Pinpoint the cell where the given text exists, returning its [X, Y] midpoint coordinate. 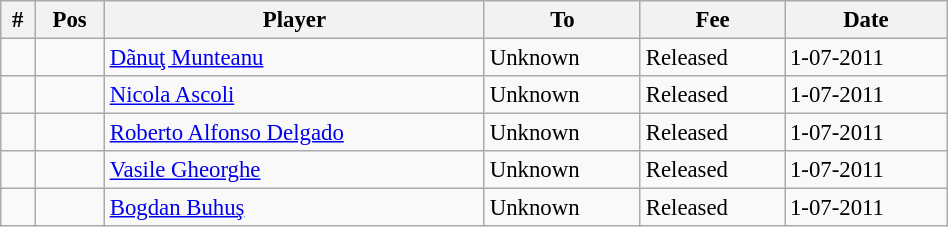
Bogdan Buhuş [294, 208]
Pos [70, 20]
Nicola Ascoli [294, 95]
Fee [712, 20]
Date [866, 20]
To [562, 20]
Vasile Gheorghe [294, 170]
Player [294, 20]
Dãnuţ Munteanu [294, 58]
# [18, 20]
Roberto Alfonso Delgado [294, 133]
